Extract the (x, y) coordinate from the center of the cell holding the provided text.  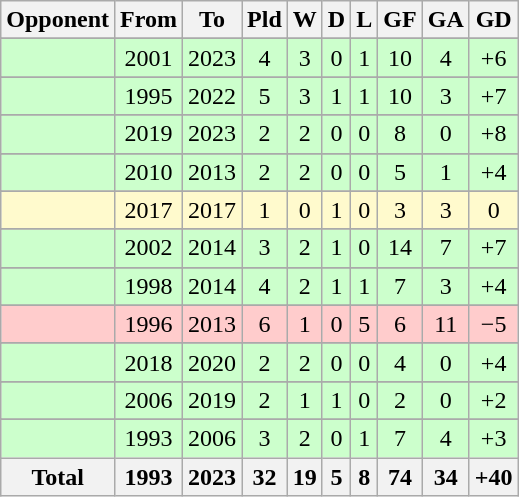
From (149, 20)
D (336, 20)
1995 (149, 96)
1998 (149, 286)
Pld (265, 20)
GF (400, 20)
11 (446, 324)
Total (58, 477)
+40 (494, 477)
2018 (149, 362)
+6 (494, 58)
+3 (494, 438)
+2 (494, 400)
2010 (149, 172)
34 (446, 477)
2002 (149, 248)
−5 (494, 324)
1996 (149, 324)
W (304, 20)
To (212, 20)
GD (494, 20)
GA (446, 20)
2022 (212, 96)
74 (400, 477)
+8 (494, 134)
2020 (212, 362)
19 (304, 477)
Opponent (58, 20)
14 (400, 248)
L (364, 20)
32 (265, 477)
2001 (149, 58)
